Detect which cell encompasses the target text, then output its (x, y) center coordinate. 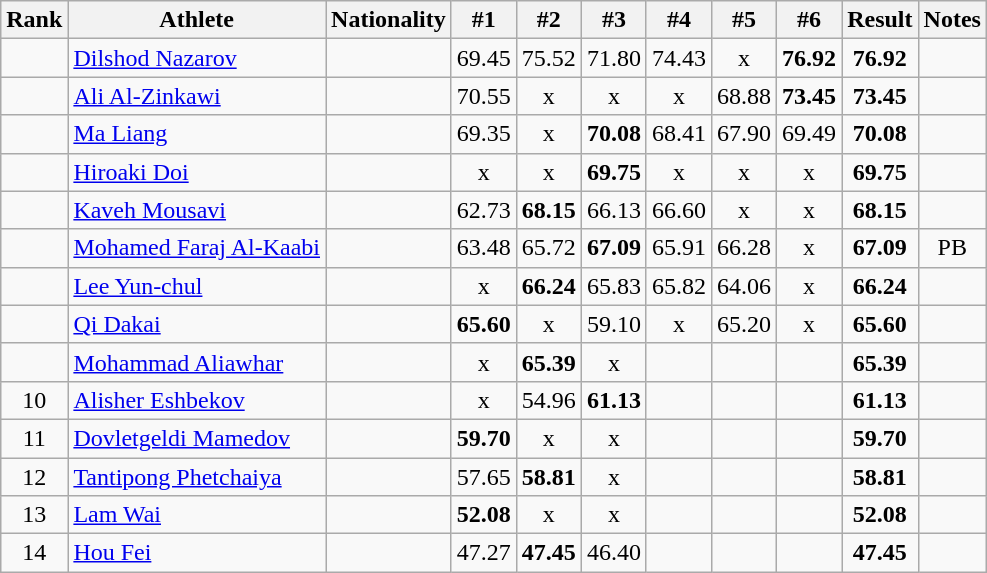
68.88 (744, 96)
#1 (484, 20)
47.27 (484, 553)
66.13 (614, 210)
Lee Yun-chul (197, 286)
64.06 (744, 286)
Alisher Eshbekov (197, 400)
63.48 (484, 248)
68.41 (678, 134)
74.43 (678, 58)
67.90 (744, 134)
11 (34, 438)
PB (952, 248)
Dilshod Nazarov (197, 58)
66.60 (678, 210)
75.52 (548, 58)
14 (34, 553)
54.96 (548, 400)
Mohammad Aliawhar (197, 362)
71.80 (614, 58)
Athlete (197, 20)
#4 (678, 20)
Result (880, 20)
Hou Fei (197, 553)
Notes (952, 20)
62.73 (484, 210)
10 (34, 400)
Kaveh Mousavi (197, 210)
57.65 (484, 477)
Lam Wai (197, 515)
12 (34, 477)
#3 (614, 20)
69.49 (810, 134)
69.35 (484, 134)
46.40 (614, 553)
Qi Dakai (197, 324)
Rank (34, 20)
Mohamed Faraj Al-Kaabi (197, 248)
65.83 (614, 286)
59.10 (614, 324)
Hiroaki Doi (197, 172)
Ma Liang (197, 134)
13 (34, 515)
#5 (744, 20)
65.82 (678, 286)
Ali Al-Zinkawi (197, 96)
66.28 (744, 248)
#6 (810, 20)
70.55 (484, 96)
Tantipong Phetchaiya (197, 477)
65.91 (678, 248)
Dovletgeldi Mamedov (197, 438)
69.45 (484, 58)
65.72 (548, 248)
#2 (548, 20)
65.20 (744, 324)
Nationality (389, 20)
